From the cell containing the given text, extract its center point as (x, y) coordinate. 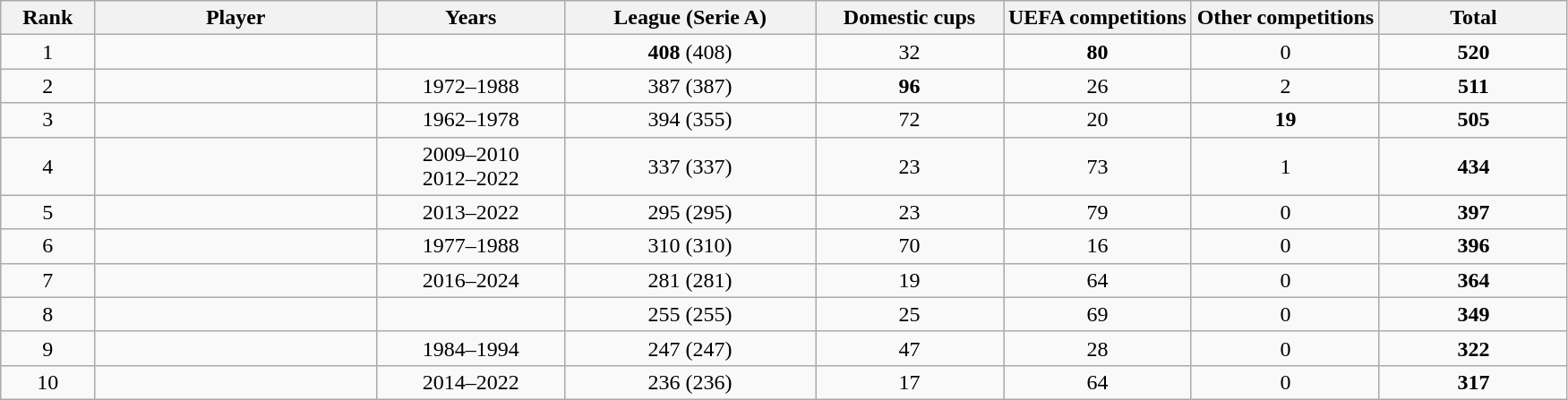
32 (910, 52)
236 (236) (690, 382)
310 (310) (690, 246)
6 (48, 246)
2016–2024 (471, 280)
1962–1978 (471, 120)
505 (1473, 120)
72 (910, 120)
1972–1988 (471, 86)
4 (48, 166)
28 (1097, 348)
281 (281) (690, 280)
16 (1097, 246)
Other competitions (1285, 18)
387 (387) (690, 86)
69 (1097, 314)
8 (48, 314)
349 (1473, 314)
20 (1097, 120)
2014–2022 (471, 382)
73 (1097, 166)
322 (1473, 348)
UEFA competitions (1097, 18)
2009–20102012–2022 (471, 166)
Years (471, 18)
397 (1473, 212)
League (Serie A) (690, 18)
396 (1473, 246)
2013–2022 (471, 212)
10 (48, 382)
247 (247) (690, 348)
Domestic cups (910, 18)
9 (48, 348)
1977–1988 (471, 246)
394 (355) (690, 120)
7 (48, 280)
511 (1473, 86)
96 (910, 86)
Total (1473, 18)
70 (910, 246)
3 (48, 120)
Rank (48, 18)
295 (295) (690, 212)
Player (236, 18)
337 (337) (690, 166)
5 (48, 212)
520 (1473, 52)
47 (910, 348)
434 (1473, 166)
17 (910, 382)
255 (255) (690, 314)
25 (910, 314)
80 (1097, 52)
1984–1994 (471, 348)
317 (1473, 382)
364 (1473, 280)
79 (1097, 212)
26 (1097, 86)
408 (408) (690, 52)
